Determine the [x, y] coordinate at the center of the cell enclosing the given text.  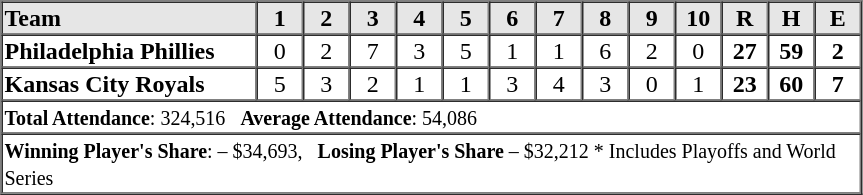
H [791, 18]
27 [744, 50]
10 [698, 18]
Winning Player's Share: – $34,693, Losing Player's Share – $32,212 * Includes Playoffs and World Series [432, 164]
23 [744, 84]
Total Attendance: 324,516 Average Attendance: 54,086 [432, 116]
59 [791, 50]
R [744, 18]
Philadelphia Phillies [130, 50]
Kansas City Royals [130, 84]
Team [130, 18]
60 [791, 84]
E [838, 18]
8 [605, 18]
9 [651, 18]
